Return [X, Y] of the center of cell containing provided text 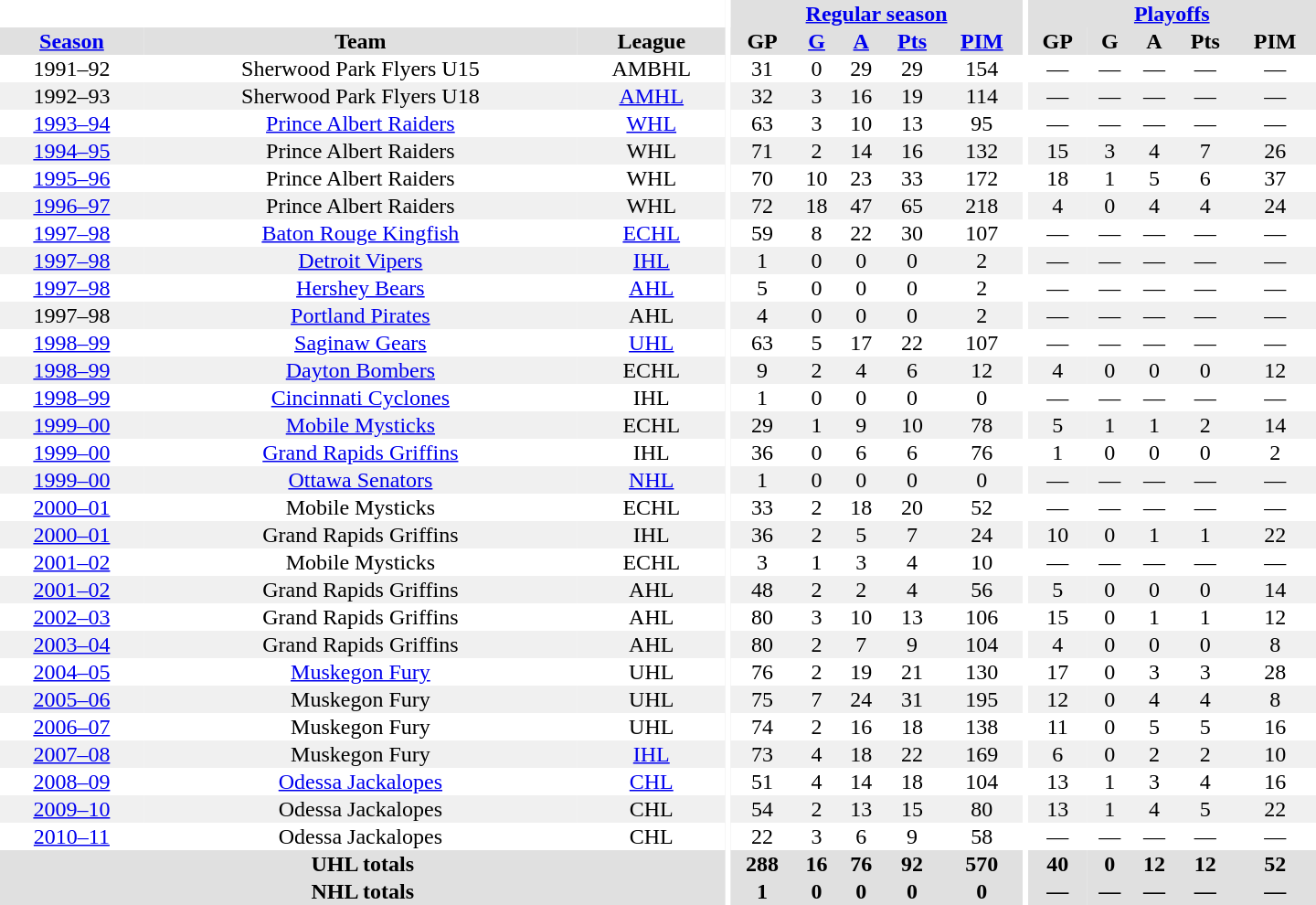
70 [762, 178]
1995–96 [71, 178]
288 [762, 864]
106 [982, 617]
Ottawa Senators [360, 480]
Dayton Bombers [360, 370]
1992–93 [71, 96]
2003–04 [71, 644]
2008–09 [71, 782]
172 [982, 178]
130 [982, 672]
Cincinnati Cyclones [360, 398]
2009–10 [71, 809]
UHL totals [363, 864]
138 [982, 727]
154 [982, 69]
Season [71, 41]
Sherwood Park Flyers U15 [360, 69]
21 [912, 672]
169 [982, 754]
75 [762, 699]
74 [762, 727]
Portland Pirates [360, 315]
2005–06 [71, 699]
195 [982, 699]
48 [762, 590]
Baton Rouge Kingfish [360, 233]
2002–03 [71, 617]
32 [762, 96]
114 [982, 96]
NHL totals [363, 891]
2007–08 [71, 754]
59 [762, 233]
AMBHL [652, 69]
65 [912, 206]
30 [912, 233]
56 [982, 590]
Detroit Vipers [360, 261]
28 [1275, 672]
1991–92 [71, 69]
20 [912, 507]
58 [982, 836]
AMHL [652, 96]
Team [360, 41]
Saginaw Gears [360, 343]
1994–95 [71, 151]
Hershey Bears [360, 288]
51 [762, 782]
37 [1275, 178]
26 [1275, 151]
1993–94 [71, 123]
Regular season [876, 14]
23 [861, 178]
570 [982, 864]
72 [762, 206]
1996–97 [71, 206]
NHL [652, 480]
71 [762, 151]
Sherwood Park Flyers U18 [360, 96]
2004–05 [71, 672]
92 [912, 864]
95 [982, 123]
Playoffs [1172, 14]
47 [861, 206]
2006–07 [71, 727]
218 [982, 206]
League [652, 41]
54 [762, 809]
11 [1058, 727]
40 [1058, 864]
78 [982, 425]
2010–11 [71, 836]
132 [982, 151]
73 [762, 754]
